Return (x, y) of the center of cell containing provided text 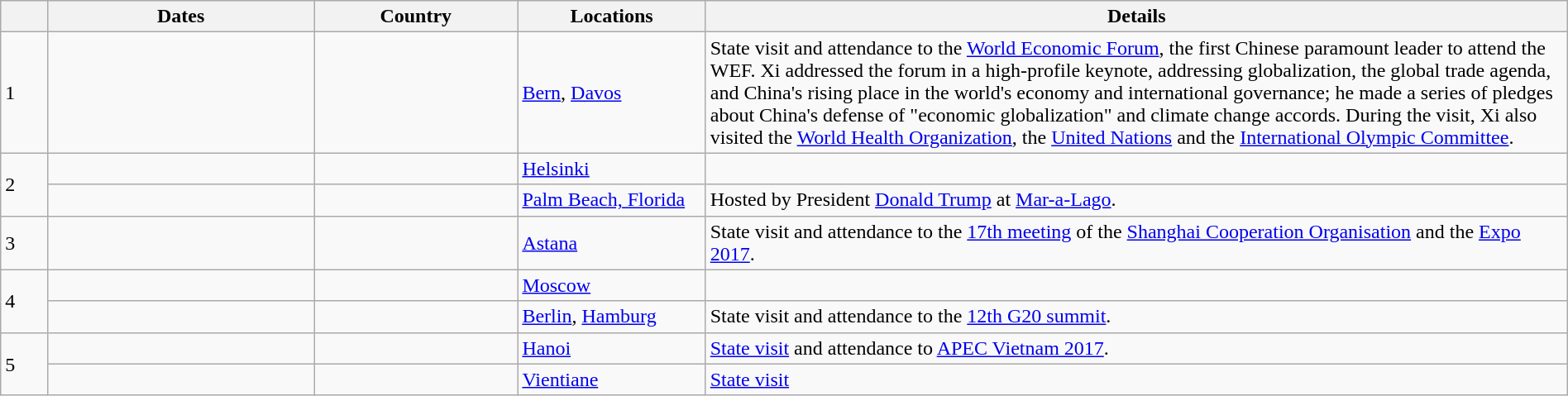
Berlin, Hamburg (612, 317)
3 (25, 243)
Hanoi (612, 348)
Vientiane (612, 379)
Details (1136, 17)
State visit (1136, 379)
State visit and attendance to APEC Vietnam 2017. (1136, 348)
1 (25, 93)
Moscow (612, 285)
Palm Beach, Florida (612, 200)
2 (25, 184)
5 (25, 364)
Astana (612, 243)
Hosted by President Donald Trump at Mar-a-Lago. (1136, 200)
4 (25, 301)
Dates (181, 17)
State visit and attendance to the 17th meeting of the Shanghai Cooperation Organisation and the Expo 2017. (1136, 243)
State visit and attendance to the 12th G20 summit. (1136, 317)
Country (416, 17)
Bern, Davos (612, 93)
Locations (612, 17)
Helsinki (612, 169)
